Output the (X, Y) coordinate of the center of the cell containing the given text.  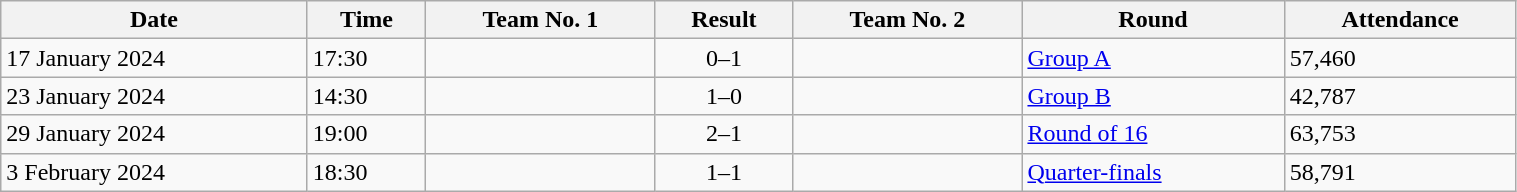
Date (154, 20)
Team No. 1 (540, 20)
Round (1153, 20)
Team No. 2 (908, 20)
Time (366, 20)
Quarter-finals (1153, 172)
3 February 2024 (154, 172)
0–1 (724, 58)
29 January 2024 (154, 134)
Round of 16 (1153, 134)
42,787 (1400, 96)
1–0 (724, 96)
Group B (1153, 96)
17:30 (366, 58)
Attendance (1400, 20)
14:30 (366, 96)
57,460 (1400, 58)
19:00 (366, 134)
2–1 (724, 134)
23 January 2024 (154, 96)
1–1 (724, 172)
63,753 (1400, 134)
17 January 2024 (154, 58)
18:30 (366, 172)
Group A (1153, 58)
Result (724, 20)
58,791 (1400, 172)
